Identify which cell holds the provided text, then report its [X, Y] central coordinate. 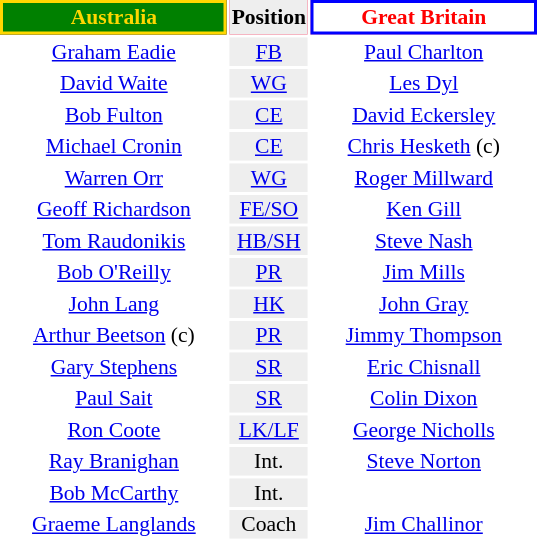
David Waite [114, 83]
Graeme Langlands [114, 524]
Warren Orr [114, 178]
Steve Norton [423, 461]
Jim Challinor [423, 524]
Les Dyl [423, 83]
LK/LF [268, 430]
Jimmy Thompson [423, 335]
Graham Eadie [114, 52]
Bob McCarthy [114, 492]
David Eckersley [423, 114]
Eric Chisnall [423, 366]
Paul Charlton [423, 52]
FE/SO [268, 209]
Michael Cronin [114, 146]
Bob Fulton [114, 114]
John Gray [423, 304]
Paul Sait [114, 398]
Arthur Beetson (c) [114, 335]
Great Britain [423, 17]
Position [268, 17]
Colin Dixon [423, 398]
Coach [268, 524]
John Lang [114, 304]
Ken Gill [423, 209]
HB/SH [268, 240]
Roger Millward [423, 178]
Tom Raudonikis [114, 240]
FB [268, 52]
Gary Stephens [114, 366]
Geoff Richardson [114, 209]
Australia [114, 17]
Bob O'Reilly [114, 272]
Ron Coote [114, 430]
Chris Hesketh (c) [423, 146]
Jim Mills [423, 272]
George Nicholls [423, 430]
Ray Branighan [114, 461]
HK [268, 304]
Steve Nash [423, 240]
